Identify which cell holds the provided text, then report its [X, Y] central coordinate. 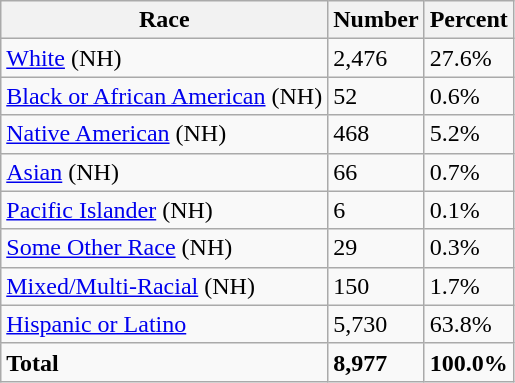
100.0% [468, 362]
Race [164, 20]
27.6% [468, 58]
0.1% [468, 210]
66 [376, 172]
5,730 [376, 324]
Some Other Race (NH) [164, 248]
150 [376, 286]
Percent [468, 20]
0.3% [468, 248]
Black or African American (NH) [164, 96]
Asian (NH) [164, 172]
8,977 [376, 362]
52 [376, 96]
29 [376, 248]
63.8% [468, 324]
Native American (NH) [164, 134]
2,476 [376, 58]
Total [164, 362]
Hispanic or Latino [164, 324]
0.7% [468, 172]
Number [376, 20]
White (NH) [164, 58]
5.2% [468, 134]
1.7% [468, 286]
0.6% [468, 96]
6 [376, 210]
468 [376, 134]
Pacific Islander (NH) [164, 210]
Mixed/Multi-Racial (NH) [164, 286]
